From the cell containing the given text, extract its center point as [x, y] coordinate. 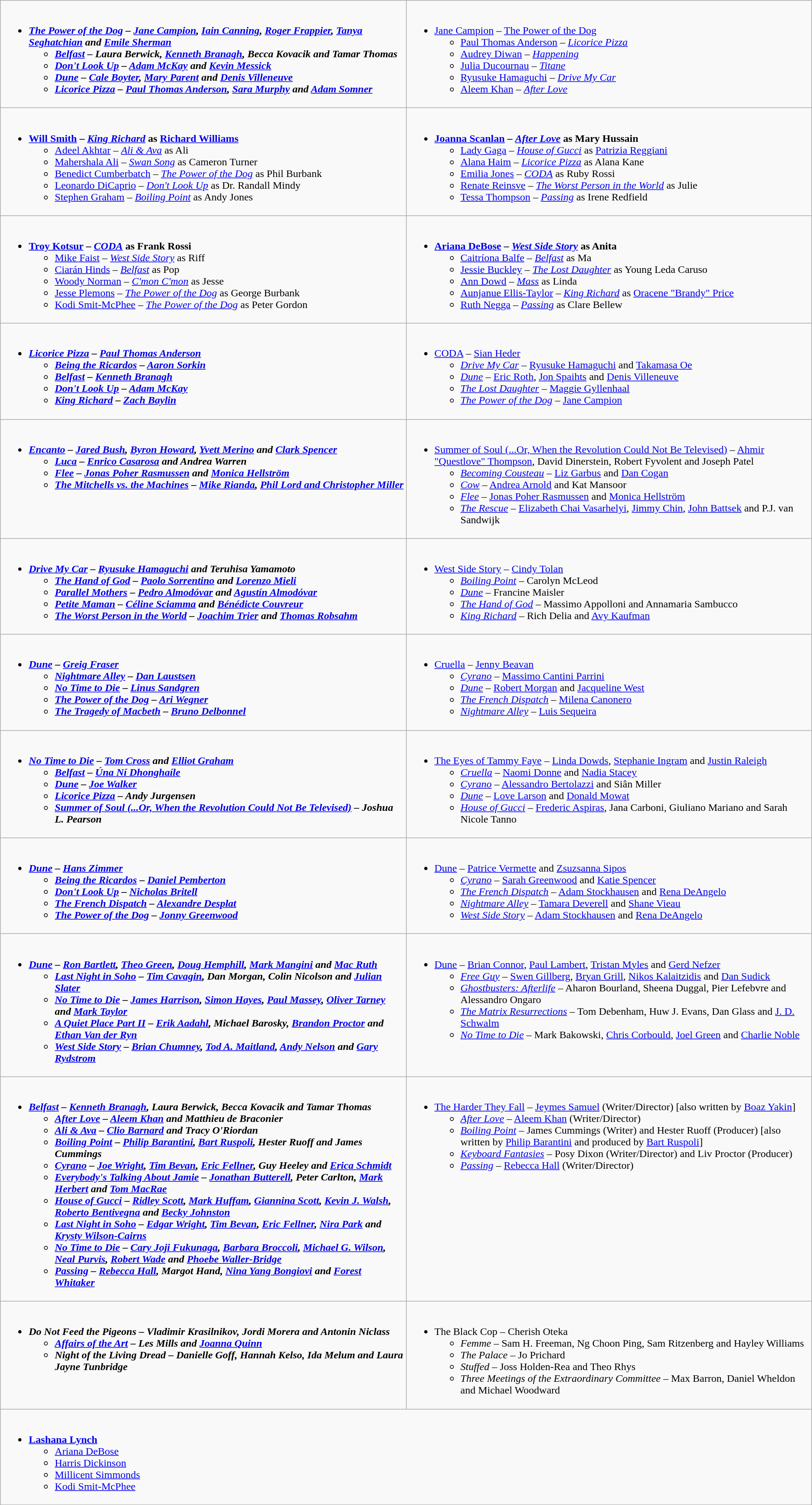
Licorice Pizza – Paul Thomas AndersonBeing the Ricardos – Aaron SorkinBelfast – Kenneth BranaghDon't Look Up – Adam McKayKing Richard – Zach Baylin [203, 371]
Lashana LynchAriana DeBoseHarris DickinsonMillicent SimmondsKodi Smit-McPhee [406, 1457]
